Output the [x, y] coordinate of the center of the cell containing the given text.  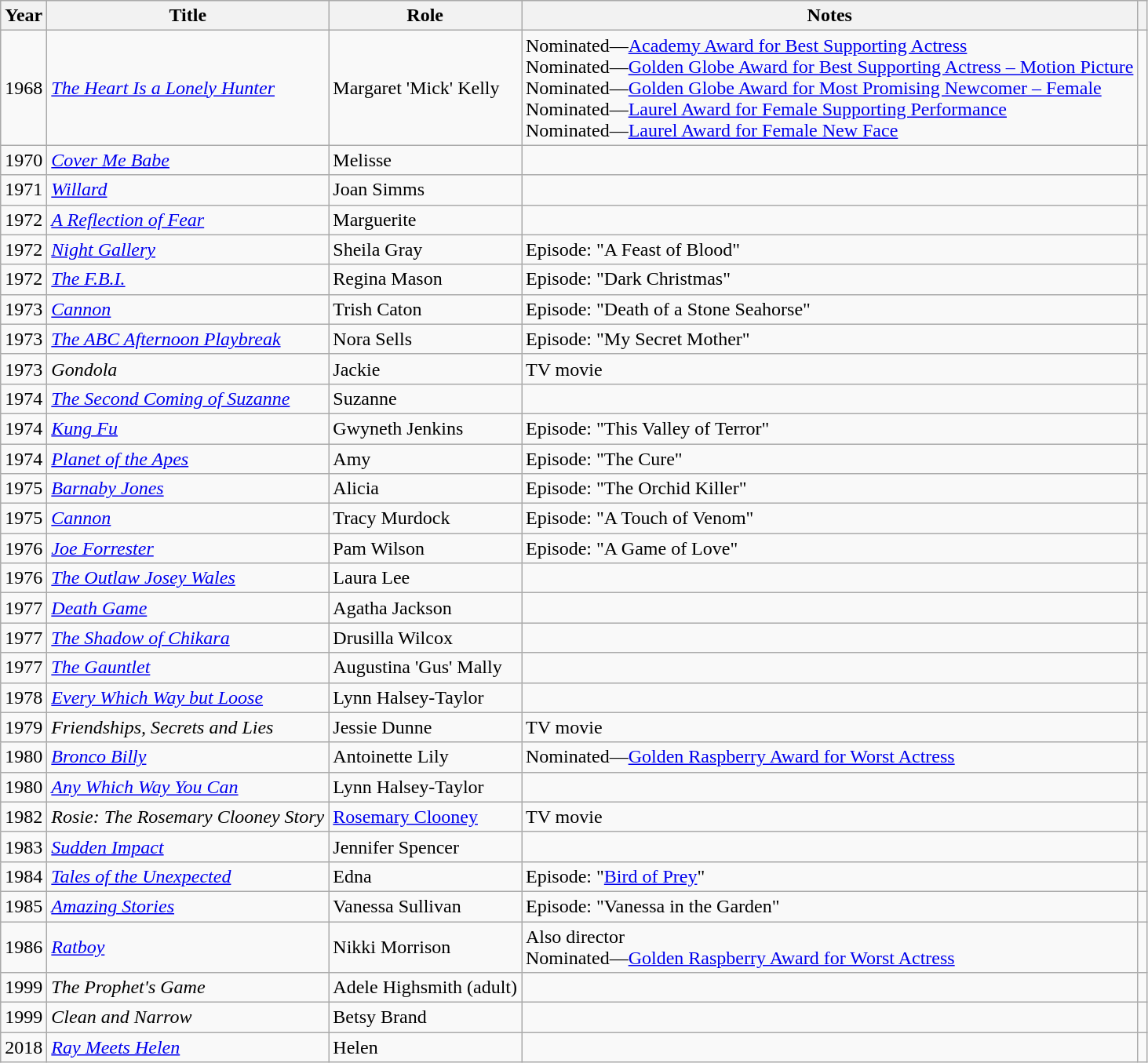
Joe Forrester [188, 548]
The F.B.I. [188, 279]
Helen [425, 1047]
Rosie: The Rosemary Clooney Story [188, 817]
Any Which Way You Can [188, 787]
Sheila Gray [425, 249]
Gwyneth Jenkins [425, 428]
Marguerite [425, 220]
Drusilla Wilcox [425, 638]
The Prophet's Game [188, 988]
Kung Fu [188, 428]
Willard [188, 190]
Jennifer Spencer [425, 846]
Planet of the Apes [188, 459]
2018 [24, 1047]
Title [188, 16]
Joan Simms [425, 190]
1983 [24, 846]
Episode: "A Game of Love" [829, 548]
Adele Highsmith (adult) [425, 988]
Augustina 'Gus' Mally [425, 668]
Amazing Stories [188, 906]
Friendships, Secrets and Lies [188, 727]
The ABC Afternoon Playbreak [188, 339]
1978 [24, 697]
Melisse [425, 160]
Nora Sells [425, 339]
1971 [24, 190]
The Second Coming of Suzanne [188, 399]
Episode: "Dark Christmas" [829, 279]
Amy [425, 459]
Alicia [425, 489]
Episode: "The Cure" [829, 459]
Year [24, 16]
1985 [24, 906]
Episode: "Vanessa in the Garden" [829, 906]
Nominated—Golden Raspberry Award for Worst Actress [829, 757]
1979 [24, 727]
Antoinette Lily [425, 757]
Episode: "My Secret Mother" [829, 339]
Cover Me Babe [188, 160]
Edna [425, 876]
Death Game [188, 608]
Episode: "A Feast of Blood" [829, 249]
Gondola [188, 369]
Pam Wilson [425, 548]
1970 [24, 160]
The Heart Is a Lonely Hunter [188, 88]
Margaret 'Mick' Kelly [425, 88]
Episode: "Bird of Prey" [829, 876]
A Reflection of Fear [188, 220]
Episode: "Death of a Stone Seahorse" [829, 309]
1986 [24, 946]
1982 [24, 817]
Bronco Billy [188, 757]
Tracy Murdock [425, 519]
Also directorNominated—Golden Raspberry Award for Worst Actress [829, 946]
Tales of the Unexpected [188, 876]
Night Gallery [188, 249]
Betsy Brand [425, 1017]
Rosemary Clooney [425, 817]
Episode: "A Touch of Venom" [829, 519]
Role [425, 16]
The Shadow of Chikara [188, 638]
Ratboy [188, 946]
Regina Mason [425, 279]
Ray Meets Helen [188, 1047]
Clean and Narrow [188, 1017]
Jackie [425, 369]
Laura Lee [425, 578]
Suzanne [425, 399]
Nikki Morrison [425, 946]
Vanessa Sullivan [425, 906]
1984 [24, 876]
Every Which Way but Loose [188, 697]
Episode: "The Orchid Killer" [829, 489]
The Gauntlet [188, 668]
Agatha Jackson [425, 608]
1968 [24, 88]
Barnaby Jones [188, 489]
Sudden Impact [188, 846]
Jessie Dunne [425, 727]
The Outlaw Josey Wales [188, 578]
Episode: "This Valley of Terror" [829, 428]
Notes [829, 16]
Trish Caton [425, 309]
